Extract the [X, Y] coordinate from the center of the cell holding the provided text.  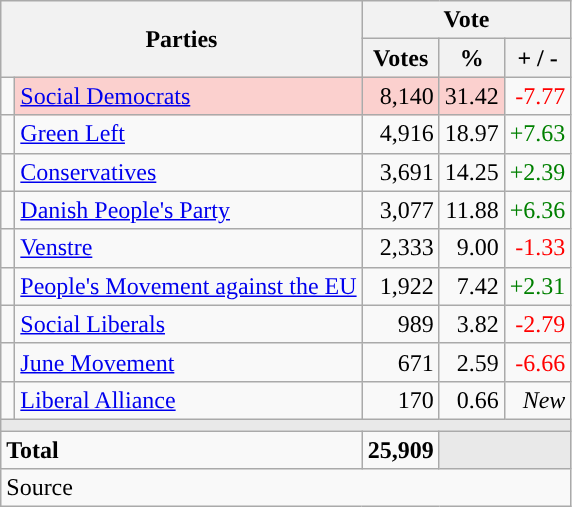
+2.39 [538, 172]
989 [400, 324]
June Movement [188, 362]
Green Left [188, 134]
Venstre [188, 248]
31.42 [472, 96]
3,691 [400, 172]
+ / - [538, 58]
18.97 [472, 134]
People's Movement against the EU [188, 286]
14.25 [472, 172]
Vote [466, 20]
3.82 [472, 324]
671 [400, 362]
170 [400, 400]
4,916 [400, 134]
Danish People's Party [188, 210]
-6.66 [538, 362]
-1.33 [538, 248]
25,909 [400, 449]
7.42 [472, 286]
-2.79 [538, 324]
Parties [182, 39]
New [538, 400]
Social Democrats [188, 96]
11.88 [472, 210]
2,333 [400, 248]
Total [182, 449]
9.00 [472, 248]
8,140 [400, 96]
-7.77 [538, 96]
Votes [400, 58]
3,077 [400, 210]
+2.31 [538, 286]
Conservatives [188, 172]
0.66 [472, 400]
+7.63 [538, 134]
% [472, 58]
Social Liberals [188, 324]
Liberal Alliance [188, 400]
1,922 [400, 286]
Source [286, 488]
+6.36 [538, 210]
2.59 [472, 362]
